Return the [X, Y] coordinate for the center point of the cell that contains the specified text.  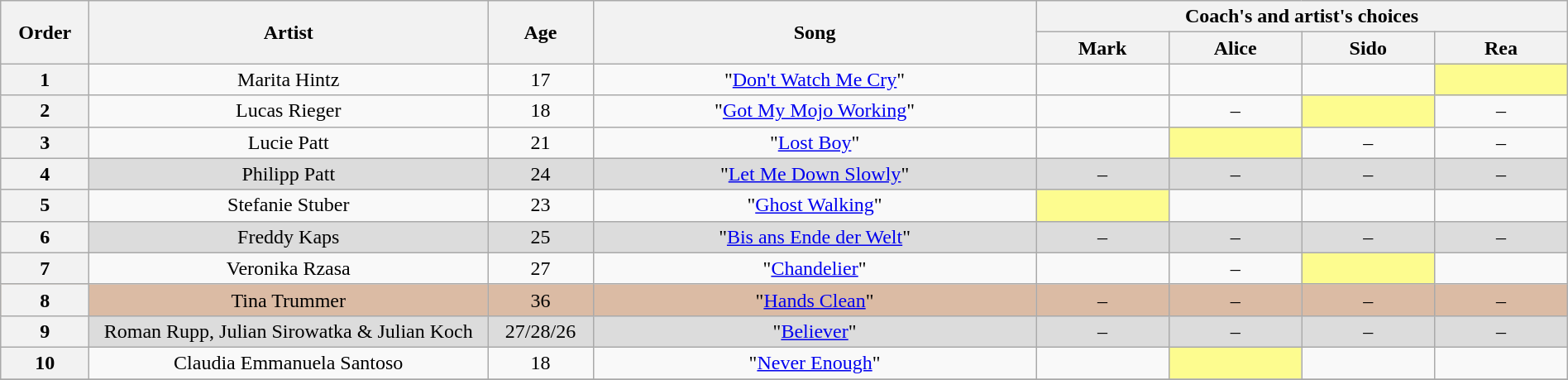
Stefanie Stuber [289, 205]
7 [45, 268]
Artist [289, 32]
9 [45, 331]
"Chandelier" [814, 268]
4 [45, 174]
25 [541, 237]
6 [45, 237]
"Let Me Down Slowly" [814, 174]
"Bis ans Ende der Welt" [814, 237]
23 [541, 205]
Alice [1236, 48]
27/28/26 [541, 331]
21 [541, 142]
"Believer" [814, 331]
Philipp Patt [289, 174]
"Lost Boy" [814, 142]
Claudia Emmanuela Santoso [289, 363]
3 [45, 142]
Rea [1502, 48]
"Don't Watch Me Cry" [814, 79]
Lucas Rieger [289, 111]
Tina Trummer [289, 300]
"Ghost Walking" [814, 205]
5 [45, 205]
17 [541, 79]
Order [45, 32]
Veronika Rzasa [289, 268]
27 [541, 268]
"Never Enough" [814, 363]
Mark [1103, 48]
Lucie Patt [289, 142]
Sido [1368, 48]
8 [45, 300]
24 [541, 174]
1 [45, 79]
Freddy Kaps [289, 237]
2 [45, 111]
Coach's and artist's choices [1302, 17]
Age [541, 32]
Roman Rupp, Julian Sirowatka & Julian Koch [289, 331]
36 [541, 300]
Marita Hintz [289, 79]
10 [45, 363]
"Got My Mojo Working" [814, 111]
Song [814, 32]
"Hands Clean" [814, 300]
